Provide the [x, y] coordinate of the cell's center where the given text is located.  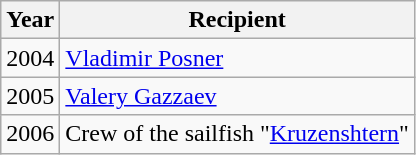
Valery Gazzaev [238, 96]
2005 [30, 96]
Year [30, 20]
2006 [30, 134]
2004 [30, 58]
Recipient [238, 20]
Crew of the sailfish "Kruzenshtern" [238, 134]
Vladimir Posner [238, 58]
